Provide the [x, y] coordinate of the cell's center where the given text is located.  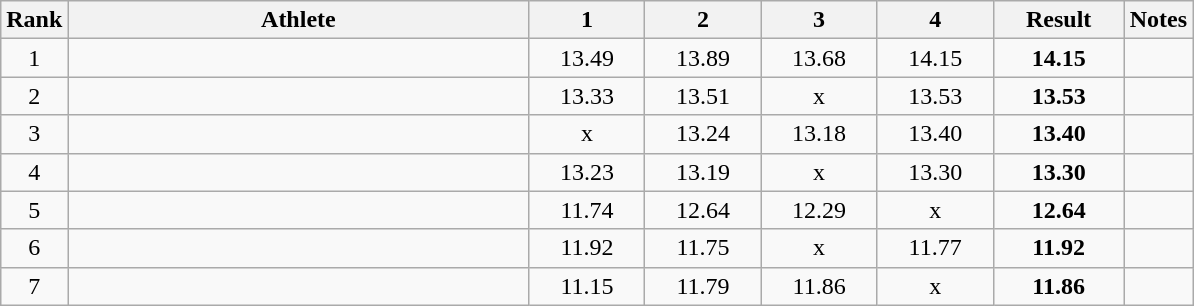
11.74 [587, 210]
13.68 [819, 58]
13.18 [819, 134]
5 [34, 210]
7 [34, 286]
11.75 [703, 248]
13.19 [703, 172]
Notes [1158, 20]
Rank [34, 20]
11.79 [703, 286]
13.49 [587, 58]
11.15 [587, 286]
13.51 [703, 96]
13.33 [587, 96]
Athlete [298, 20]
6 [34, 248]
13.89 [703, 58]
Result [1058, 20]
11.77 [935, 248]
13.23 [587, 172]
13.24 [703, 134]
12.29 [819, 210]
